Search for the cell housing the specified text and yield its [X, Y] center coordinate. 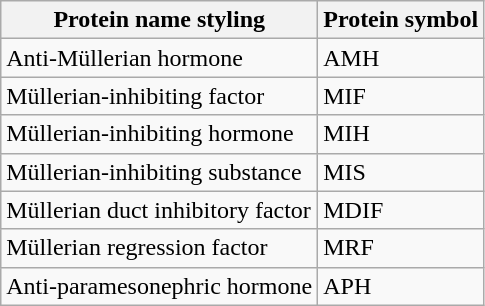
APH [401, 286]
Anti-paramesonephric hormone [160, 286]
Anti-Müllerian hormone [160, 58]
Müllerian-inhibiting hormone [160, 134]
Protein symbol [401, 20]
Protein name styling [160, 20]
Müllerian duct inhibitory factor [160, 210]
MIS [401, 172]
Müllerian regression factor [160, 248]
Müllerian-inhibiting substance [160, 172]
Müllerian-inhibiting factor [160, 96]
MRF [401, 248]
MIF [401, 96]
AMH [401, 58]
MDIF [401, 210]
MIH [401, 134]
